Find where the given text appears and provide that cell's center as [x, y] coordinate. 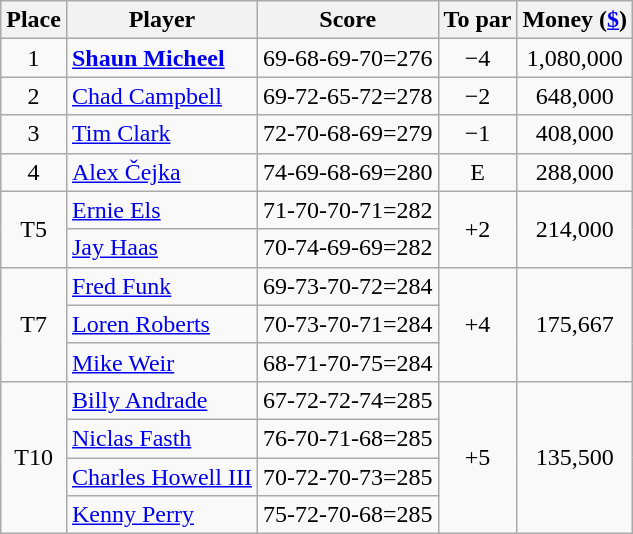
69-68-69-70=276 [348, 58]
408,000 [575, 134]
75-72-70-68=285 [348, 515]
Alex Čejka [162, 172]
Chad Campbell [162, 96]
Niclas Fasth [162, 438]
Jay Haas [162, 248]
135,500 [575, 457]
Billy Andrade [162, 400]
T7 [34, 324]
69-73-70-72=284 [348, 286]
Score [348, 20]
70-72-70-73=285 [348, 477]
214,000 [575, 229]
648,000 [575, 96]
2 [34, 96]
175,667 [575, 324]
+2 [478, 229]
72-70-68-69=279 [348, 134]
71-70-70-71=282 [348, 210]
T5 [34, 229]
69-72-65-72=278 [348, 96]
Loren Roberts [162, 324]
68-71-70-75=284 [348, 362]
4 [34, 172]
Money ($) [575, 20]
1,080,000 [575, 58]
1 [34, 58]
76-70-71-68=285 [348, 438]
Player [162, 20]
Fred Funk [162, 286]
Kenny Perry [162, 515]
Ernie Els [162, 210]
To par [478, 20]
+5 [478, 457]
Mike Weir [162, 362]
70-73-70-71=284 [348, 324]
288,000 [575, 172]
3 [34, 134]
Shaun Micheel [162, 58]
Charles Howell III [162, 477]
−4 [478, 58]
−2 [478, 96]
67-72-72-74=285 [348, 400]
+4 [478, 324]
Tim Clark [162, 134]
T10 [34, 457]
E [478, 172]
−1 [478, 134]
Place [34, 20]
74-69-68-69=280 [348, 172]
70-74-69-69=282 [348, 248]
